Find where the given text appears and provide that cell's center as [x, y] coordinate. 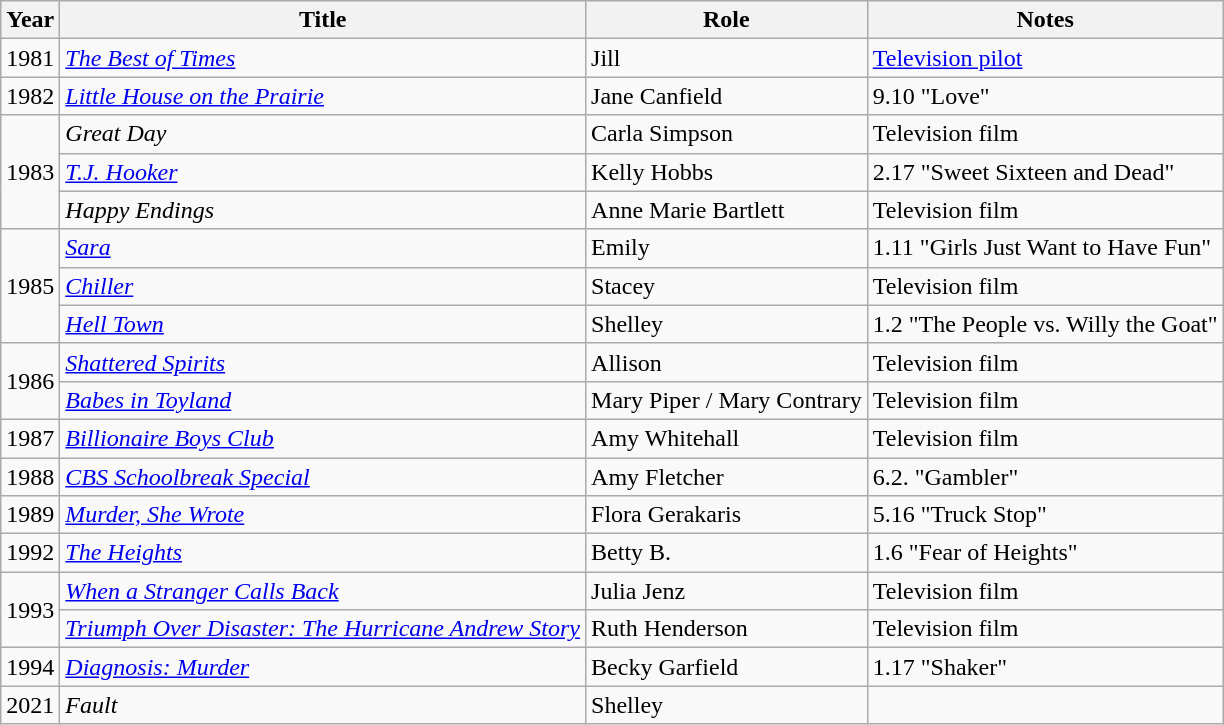
Becky Garfield [727, 667]
Happy Endings [323, 210]
Television pilot [1045, 58]
Flora Gerakaris [727, 515]
Hell Town [323, 324]
Jane Canfield [727, 96]
The Heights [323, 553]
Shattered Spirits [323, 362]
1988 [30, 477]
5.16 "Truck Stop" [1045, 515]
Role [727, 20]
1.11 "Girls Just Want to Have Fun" [1045, 248]
Carla Simpson [727, 134]
Murder, She Wrote [323, 515]
Allison [727, 362]
2.17 "Sweet Sixteen and Dead" [1045, 172]
Year [30, 20]
1987 [30, 438]
1982 [30, 96]
Amy Fletcher [727, 477]
Little House on the Prairie [323, 96]
Amy Whitehall [727, 438]
1983 [30, 172]
Chiller [323, 286]
Ruth Henderson [727, 629]
T.J. Hooker [323, 172]
Notes [1045, 20]
1993 [30, 610]
1992 [30, 553]
Billionaire Boys Club [323, 438]
Sara [323, 248]
1.17 "Shaker" [1045, 667]
Betty B. [727, 553]
1989 [30, 515]
Great Day [323, 134]
1985 [30, 286]
1994 [30, 667]
Babes in Toyland [323, 400]
Stacey [727, 286]
1.2 "The People vs. Willy the Goat" [1045, 324]
The Best of Times [323, 58]
CBS Schoolbreak Special [323, 477]
Kelly Hobbs [727, 172]
1981 [30, 58]
1986 [30, 381]
1.6 "Fear of Heights" [1045, 553]
When a Stranger Calls Back [323, 591]
Fault [323, 705]
Diagnosis: Murder [323, 667]
Jill [727, 58]
9.10 "Love" [1045, 96]
2021 [30, 705]
6.2. "Gambler" [1045, 477]
Anne Marie Bartlett [727, 210]
Triumph Over Disaster: The Hurricane Andrew Story [323, 629]
Title [323, 20]
Julia Jenz [727, 591]
Mary Piper / Mary Contrary [727, 400]
Emily [727, 248]
